Return the (x, y) coordinate for the center point of the cell that contains the specified text.  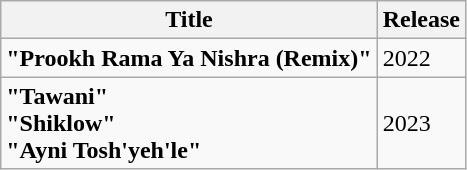
2022 (421, 58)
2023 (421, 123)
Title (189, 20)
"Prookh Rama Ya Nishra (Remix)" (189, 58)
Release (421, 20)
"Tawani""Shiklow""Ayni Tosh'yeh'le" (189, 123)
